From the cell containing the given text, extract its center point as [x, y] coordinate. 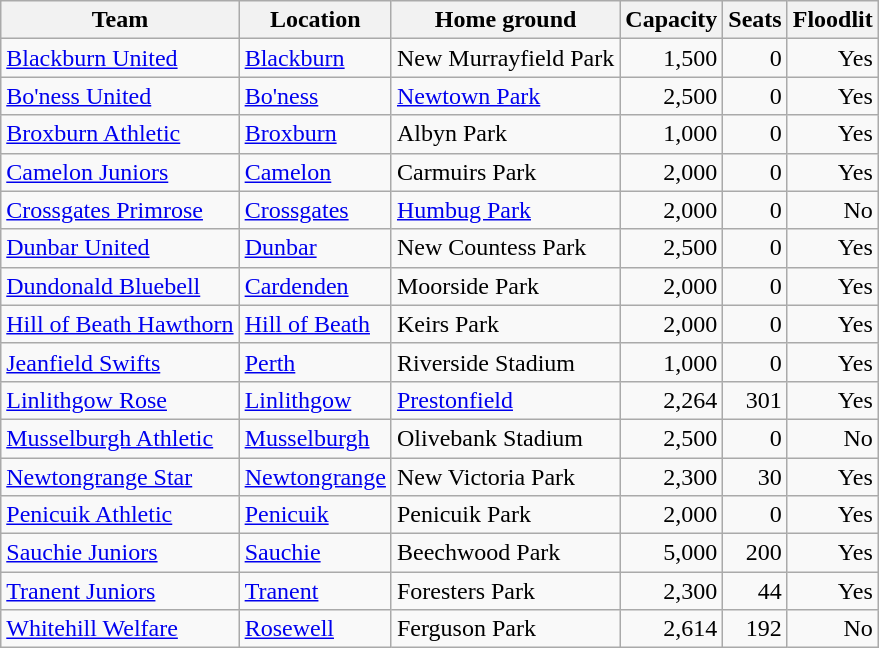
Albyn Park [505, 134]
Olivebank Stadium [505, 438]
New Countess Park [505, 248]
Musselburgh Athletic [120, 438]
Whitehill Welfare [120, 629]
Penicuik Athletic [120, 515]
Newtongrange Star [120, 477]
Dunbar United [120, 248]
Perth [315, 362]
Bo'ness United [120, 96]
New Victoria Park [505, 477]
Seats [755, 20]
Carmuirs Park [505, 172]
Floodlit [832, 20]
Beechwood Park [505, 553]
Home ground [505, 20]
Dundonald Bluebell [120, 286]
Camelon [315, 172]
2,264 [672, 400]
Tranent Juniors [120, 591]
Hill of Beath Hawthorn [120, 324]
Linlithgow [315, 400]
Sauchie [315, 553]
Crossgates [315, 210]
Prestonfield [505, 400]
Humbug Park [505, 210]
Hill of Beath [315, 324]
301 [755, 400]
Newtongrange [315, 477]
192 [755, 629]
Rosewell [315, 629]
Broxburn [315, 134]
Newtown Park [505, 96]
Location [315, 20]
5,000 [672, 553]
Tranent [315, 591]
Penicuik Park [505, 515]
Keirs Park [505, 324]
Team [120, 20]
30 [755, 477]
Cardenden [315, 286]
Bo'ness [315, 96]
Foresters Park [505, 591]
Ferguson Park [505, 629]
200 [755, 553]
44 [755, 591]
Capacity [672, 20]
New Murrayfield Park [505, 58]
Musselburgh [315, 438]
1,500 [672, 58]
Linlithgow Rose [120, 400]
Camelon Juniors [120, 172]
Blackburn United [120, 58]
Moorside Park [505, 286]
Penicuik [315, 515]
Crossgates Primrose [120, 210]
Riverside Stadium [505, 362]
Broxburn Athletic [120, 134]
Blackburn [315, 58]
Sauchie Juniors [120, 553]
2,614 [672, 629]
Dunbar [315, 248]
Jeanfield Swifts [120, 362]
